From the cell containing the given text, extract its center point as [x, y] coordinate. 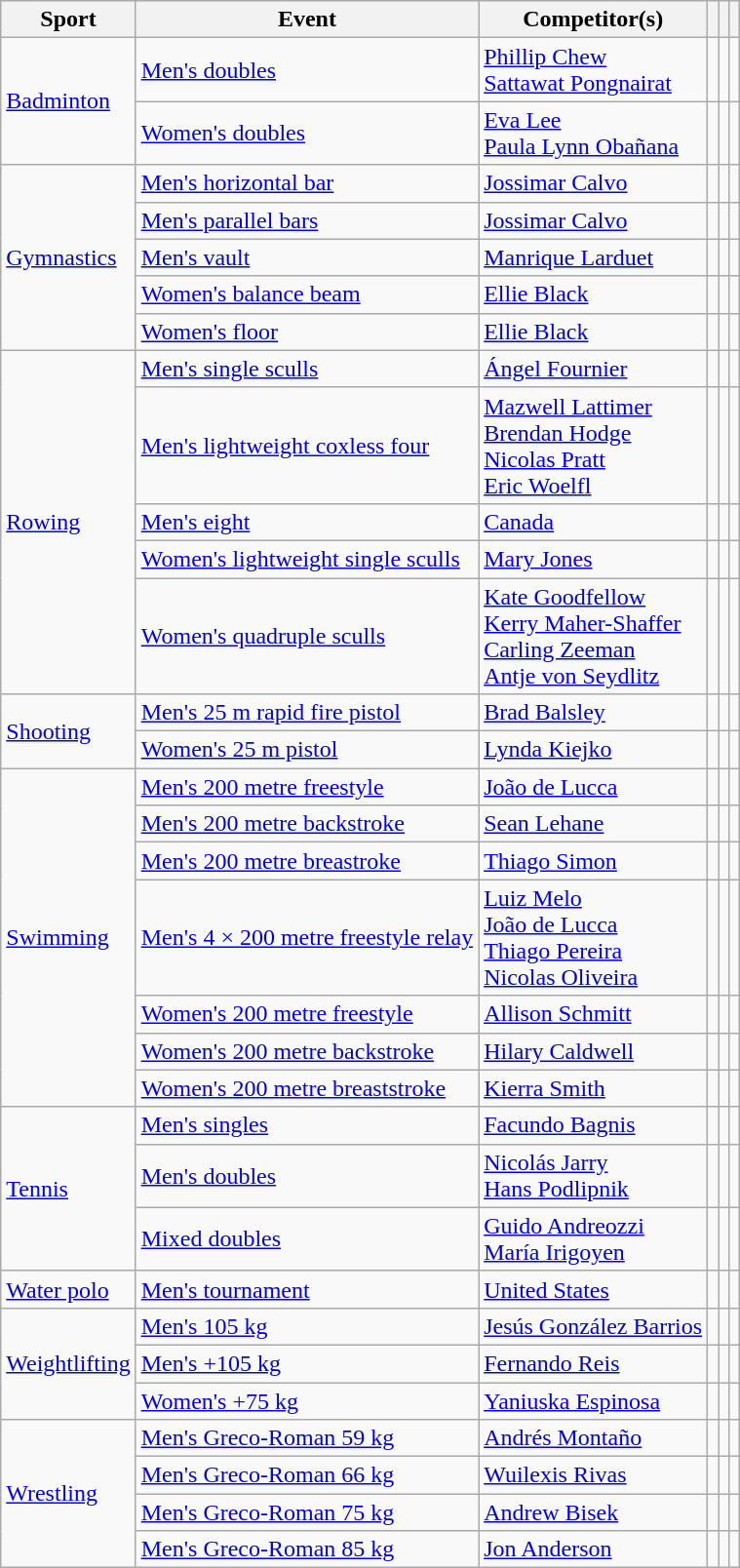
Luiz MeloJoão de LuccaThiago PereiraNicolas Oliveira [593, 938]
Men's Greco-Roman 85 kg [306, 1549]
Men's 200 metre breastroke [306, 861]
Gymnastics [68, 257]
Weightlifting [68, 1363]
Kierra Smith [593, 1088]
Men's 105 kg [306, 1326]
Guido AndreozziMaría Irigoyen [593, 1238]
Men's 200 metre freestyle [306, 787]
Men's eight [306, 522]
Ángel Fournier [593, 369]
Women's 200 metre breaststroke [306, 1088]
Women's lightweight single sculls [306, 559]
Yaniuska Espinosa [593, 1401]
Water polo [68, 1289]
Men's Greco-Roman 75 kg [306, 1512]
Women's quadruple sculls [306, 636]
Women's doubles [306, 133]
Women's 25 m pistol [306, 750]
Women's 200 metre backstroke [306, 1051]
Tennis [68, 1189]
Jon Anderson [593, 1549]
Eva LeePaula Lynn Obañana [593, 133]
Mixed doubles [306, 1238]
Rowing [68, 522]
Men's lightweight coxless four [306, 445]
Swimming [68, 938]
Men's tournament [306, 1289]
Women's +75 kg [306, 1401]
Jesús González Barrios [593, 1326]
Men's 4 × 200 metre freestyle relay [306, 938]
Men's single sculls [306, 369]
Men's Greco-Roman 66 kg [306, 1475]
Wrestling [68, 1494]
Mazwell LattimerBrendan HodgeNicolas PrattEric Woelfl [593, 445]
Men's 25 m rapid fire pistol [306, 713]
Mary Jones [593, 559]
Facundo Bagnis [593, 1125]
Sean Lehane [593, 824]
Kate GoodfellowKerry Maher-ShafferCarling ZeemanAntje von Seydlitz [593, 636]
Thiago Simon [593, 861]
Hilary Caldwell [593, 1051]
Men's 200 metre backstroke [306, 824]
Sport [68, 20]
Badminton [68, 101]
Andrew Bisek [593, 1512]
United States [593, 1289]
Men's singles [306, 1125]
Men's Greco-Roman 59 kg [306, 1438]
Men's horizontal bar [306, 183]
Men's vault [306, 257]
Fernando Reis [593, 1363]
Canada [593, 522]
Andrés Montaño [593, 1438]
Phillip ChewSattawat Pongnairat [593, 70]
Lynda Kiejko [593, 750]
João de Lucca [593, 787]
Women's 200 metre freestyle [306, 1014]
Competitor(s) [593, 20]
Allison Schmitt [593, 1014]
Wuilexis Rivas [593, 1475]
Men's parallel bars [306, 220]
Shooting [68, 731]
Women's balance beam [306, 294]
Nicolás JarryHans Podlipnik [593, 1176]
Men's +105 kg [306, 1363]
Women's floor [306, 332]
Manrique Larduet [593, 257]
Brad Balsley [593, 713]
Event [306, 20]
